Scan for the cell matching the given text and deliver its [X, Y] coordinate at center. 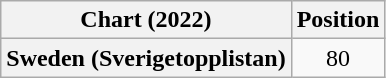
80 [338, 58]
Chart (2022) [146, 20]
Sweden (Sverigetopplistan) [146, 58]
Position [338, 20]
